Detect which cell encompasses the target text, then output its (X, Y) center coordinate. 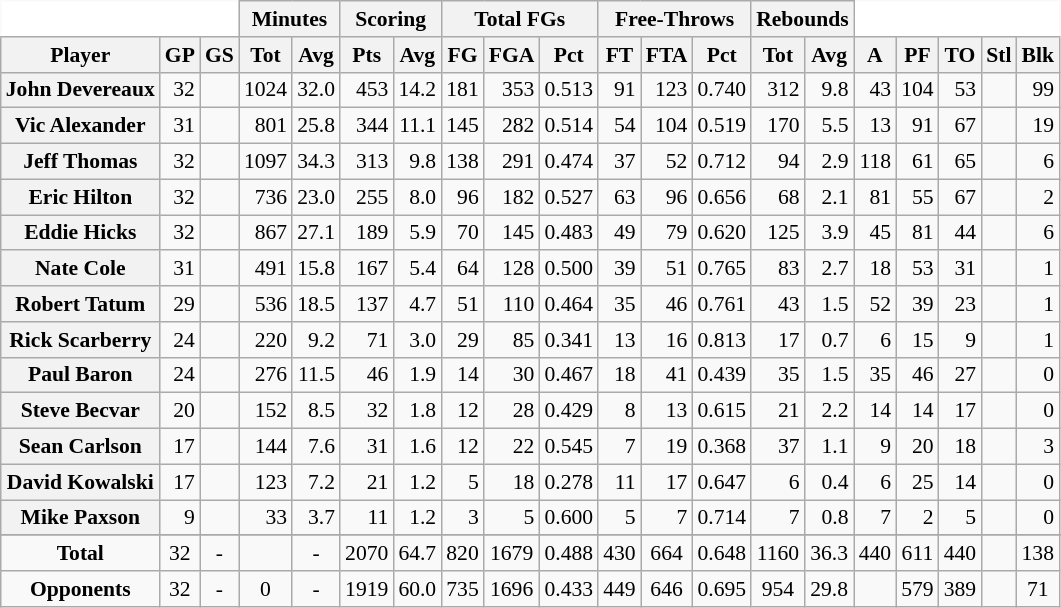
65 (960, 162)
1919 (366, 589)
0.8 (830, 518)
8 (620, 411)
49 (620, 233)
7.6 (316, 447)
64.7 (417, 554)
Pts (366, 55)
John Devereaux (80, 90)
453 (366, 90)
137 (366, 304)
Steve Becvar (80, 411)
0.620 (722, 233)
0.368 (722, 447)
735 (462, 589)
8.0 (417, 197)
85 (512, 340)
0.278 (568, 482)
0.519 (722, 126)
7.2 (316, 482)
1.6 (417, 447)
3.7 (316, 518)
Mike Paxson (80, 518)
1097 (266, 162)
Rick Scarberry (80, 340)
27 (960, 375)
0.341 (568, 340)
125 (778, 233)
Sean Carlson (80, 447)
61 (918, 162)
Total (80, 554)
820 (462, 554)
0.439 (722, 375)
118 (876, 162)
0.7 (830, 340)
0.740 (722, 90)
30 (512, 375)
0.488 (568, 554)
Eric Hilton (80, 197)
34.3 (316, 162)
27.1 (316, 233)
0.648 (722, 554)
Nate Cole (80, 269)
64 (462, 269)
16 (667, 340)
0.615 (722, 411)
0.433 (568, 589)
0.483 (568, 233)
83 (778, 269)
0.467 (568, 375)
0.429 (568, 411)
4.7 (417, 304)
0.714 (722, 518)
TO (960, 55)
FGA (512, 55)
2.7 (830, 269)
282 (512, 126)
801 (266, 126)
128 (512, 269)
79 (667, 233)
0.474 (568, 162)
182 (512, 197)
9.2 (316, 340)
5.4 (417, 269)
Opponents (80, 589)
579 (918, 589)
36.3 (830, 554)
55 (918, 197)
Minutes (290, 19)
70 (462, 233)
45 (876, 233)
2.1 (830, 197)
0.712 (722, 162)
1.9 (417, 375)
0.500 (568, 269)
313 (366, 162)
18.5 (316, 304)
255 (366, 197)
3.0 (417, 340)
1160 (778, 554)
33 (266, 518)
Robert Tatum (80, 304)
0.545 (568, 447)
0.464 (568, 304)
32.0 (316, 90)
Blk (1038, 55)
491 (266, 269)
1.1 (830, 447)
15.8 (316, 269)
0.656 (722, 197)
23.0 (316, 197)
14.2 (417, 90)
189 (366, 233)
68 (778, 197)
0.600 (568, 518)
144 (266, 447)
170 (778, 126)
Eddie Hicks (80, 233)
FG (462, 55)
0.514 (568, 126)
29.8 (830, 589)
152 (266, 411)
110 (512, 304)
Total FGs (520, 19)
5.5 (830, 126)
11.1 (417, 126)
22 (512, 447)
220 (266, 340)
25.8 (316, 126)
63 (620, 197)
Scoring (390, 19)
28 (512, 411)
David Kowalski (80, 482)
FT (620, 55)
0.513 (568, 90)
Paul Baron (80, 375)
5.9 (417, 233)
344 (366, 126)
25 (918, 482)
2.2 (830, 411)
GP (180, 55)
11.5 (316, 375)
0.527 (568, 197)
41 (667, 375)
0.813 (722, 340)
60.0 (417, 589)
0.4 (830, 482)
23 (960, 304)
Player (80, 55)
Rebounds (802, 19)
736 (266, 197)
1024 (266, 90)
1696 (512, 589)
PF (918, 55)
8.5 (316, 411)
FTA (667, 55)
449 (620, 589)
867 (266, 233)
276 (266, 375)
GS (220, 55)
99 (1038, 90)
389 (960, 589)
353 (512, 90)
0.695 (722, 589)
1.8 (417, 411)
3.9 (830, 233)
611 (918, 554)
954 (778, 589)
Vic Alexander (80, 126)
Free-Throws (674, 19)
2.9 (830, 162)
A (876, 55)
Jeff Thomas (80, 162)
167 (366, 269)
646 (667, 589)
94 (778, 162)
2070 (366, 554)
430 (620, 554)
0.761 (722, 304)
312 (778, 90)
15 (918, 340)
1679 (512, 554)
Stl (998, 55)
536 (266, 304)
181 (462, 90)
44 (960, 233)
0.647 (722, 482)
664 (667, 554)
54 (620, 126)
291 (512, 162)
0.765 (722, 269)
